Pinpoint the cell where the given text exists, returning its [X, Y] midpoint coordinate. 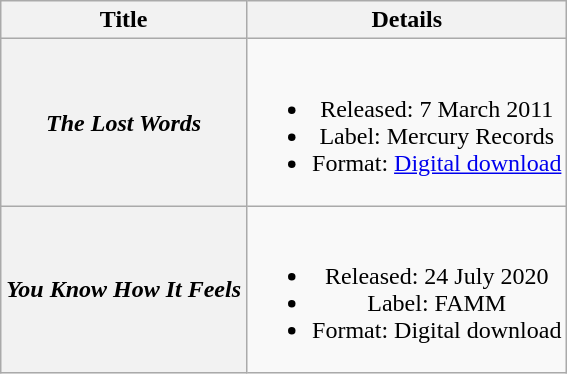
The Lost Words [124, 122]
Released: 7 March 2011Label: Mercury RecordsFormat: Digital download [407, 122]
Title [124, 20]
Released: 24 July 2020Label: FAMMFormat: Digital download [407, 290]
You Know How It Feels [124, 290]
Details [407, 20]
